Output the (x, y) coordinate of the center of the cell containing the given text.  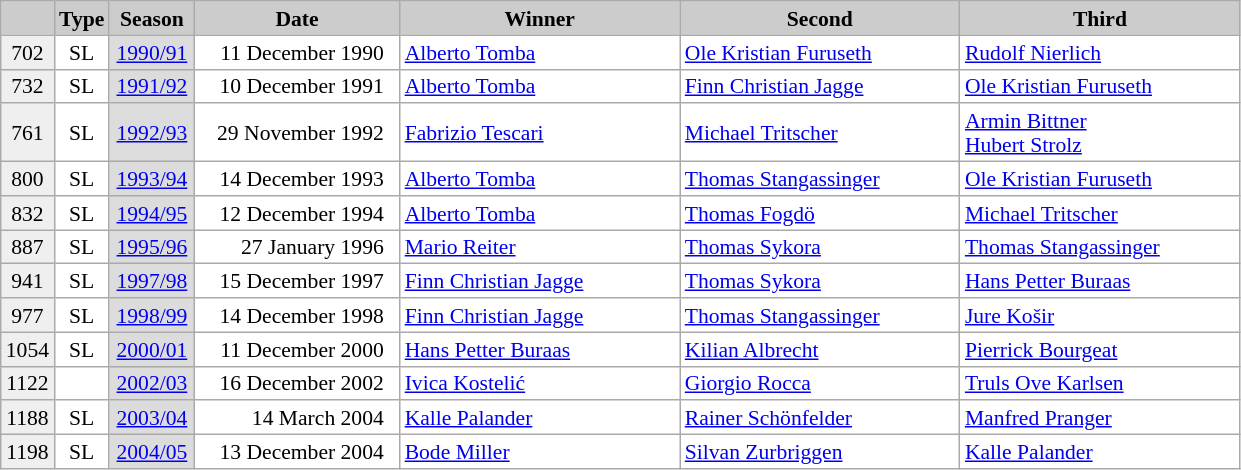
2000/01 (152, 349)
14 March 2004 (296, 418)
Second (820, 18)
941 (28, 281)
1122 (28, 383)
732 (28, 86)
Kilian Albrecht (820, 349)
2004/05 (152, 452)
1994/95 (152, 213)
Bode Miller (540, 452)
Season (152, 18)
Ivica Kostelić (540, 383)
1993/94 (152, 179)
Pierrick Bourgeat (1100, 349)
13 December 2004 (296, 452)
Type (82, 18)
Rainer Schönfelder (820, 418)
Rudolf Nierlich (1100, 52)
27 January 1996 (296, 247)
10 December 1991 (296, 86)
887 (28, 247)
1188 (28, 418)
1997/98 (152, 281)
832 (28, 213)
11 December 1990 (296, 52)
1991/92 (152, 86)
14 December 1993 (296, 179)
16 December 2002 (296, 383)
977 (28, 315)
1998/99 (152, 315)
Mario Reiter (540, 247)
15 December 1997 (296, 281)
11 December 2000 (296, 349)
Fabrizio Tescari (540, 133)
Winner (540, 18)
12 December 1994 (296, 213)
Third (1100, 18)
800 (28, 179)
2002/03 (152, 383)
Thomas Fogdö (820, 213)
Giorgio Rocca (820, 383)
1054 (28, 349)
29 November 1992 (296, 133)
Armin Bittner Hubert Strolz (1100, 133)
1990/91 (152, 52)
761 (28, 133)
2003/04 (152, 418)
1992/93 (152, 133)
Manfred Pranger (1100, 418)
Silvan Zurbriggen (820, 452)
1198 (28, 452)
702 (28, 52)
Jure Košir (1100, 315)
Truls Ove Karlsen (1100, 383)
Date (296, 18)
14 December 1998 (296, 315)
1995/96 (152, 247)
